Return the (X, Y) coordinate for the center point of the cell that contains the specified text.  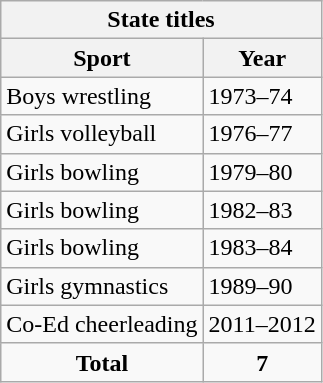
Girls volleyball (102, 134)
1973–74 (262, 96)
7 (262, 362)
1989–90 (262, 286)
Boys wrestling (102, 96)
State titles (161, 20)
1983–84 (262, 248)
1982–83 (262, 210)
Year (262, 58)
Girls gymnastics (102, 286)
1979–80 (262, 172)
1976–77 (262, 134)
Total (102, 362)
Sport (102, 58)
Co-Ed cheerleading (102, 324)
2011–2012 (262, 324)
